For the text-containing cell, return its midpoint in (X, Y) coordinate format. 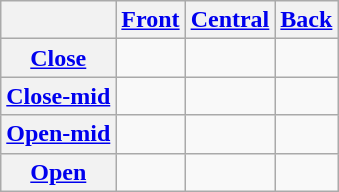
Open (58, 172)
Central (230, 20)
Close-mid (58, 96)
Close (58, 58)
Open-mid (58, 134)
Back (306, 20)
Front (150, 20)
